Detect which cell encompasses the target text, then output its [x, y] center coordinate. 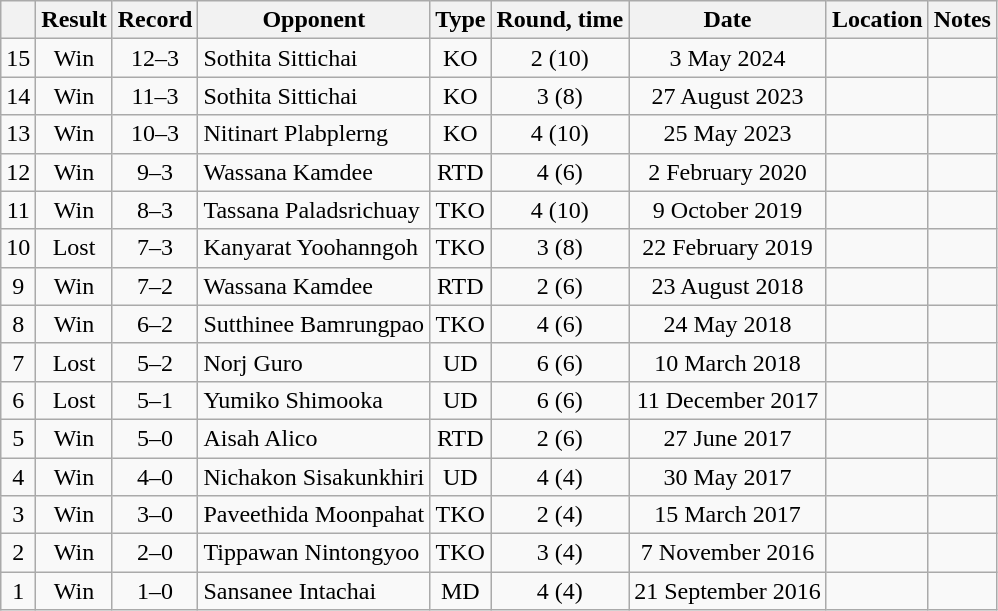
6 [18, 400]
Location [877, 20]
6–2 [155, 324]
11 [18, 210]
1–0 [155, 591]
3 May 2024 [728, 58]
2 (10) [560, 58]
7 November 2016 [728, 553]
5–1 [155, 400]
Sutthinee Bamrungpao [314, 324]
Kanyarat Yoohanngoh [314, 248]
10 March 2018 [728, 362]
2 February 2020 [728, 172]
Tassana Paladsrichuay [314, 210]
5–0 [155, 438]
Aisah Alico [314, 438]
14 [18, 96]
2 (4) [560, 515]
25 May 2023 [728, 134]
Norj Guro [314, 362]
Opponent [314, 20]
12–3 [155, 58]
Result [74, 20]
24 May 2018 [728, 324]
Sansanee Intachai [314, 591]
23 August 2018 [728, 286]
Record [155, 20]
Tippawan Nintongyoo [314, 553]
12 [18, 172]
2 [18, 553]
27 August 2023 [728, 96]
5–2 [155, 362]
15 [18, 58]
5 [18, 438]
1 [18, 591]
11–3 [155, 96]
27 June 2017 [728, 438]
10 [18, 248]
9–3 [155, 172]
13 [18, 134]
10–3 [155, 134]
7 [18, 362]
Type [460, 20]
Notes [962, 20]
8 [18, 324]
Date [728, 20]
Nitinart Plabplerng [314, 134]
22 February 2019 [728, 248]
7–3 [155, 248]
11 December 2017 [728, 400]
7–2 [155, 286]
Nichakon Sisakunkhiri [314, 477]
9 October 2019 [728, 210]
3 (4) [560, 553]
21 September 2016 [728, 591]
3–0 [155, 515]
4 [18, 477]
Round, time [560, 20]
30 May 2017 [728, 477]
Paveethida Moonpahat [314, 515]
2–0 [155, 553]
3 [18, 515]
15 March 2017 [728, 515]
8–3 [155, 210]
MD [460, 591]
9 [18, 286]
Yumiko Shimooka [314, 400]
4–0 [155, 477]
